Pinpoint the cell where the given text exists, returning its (x, y) midpoint coordinate. 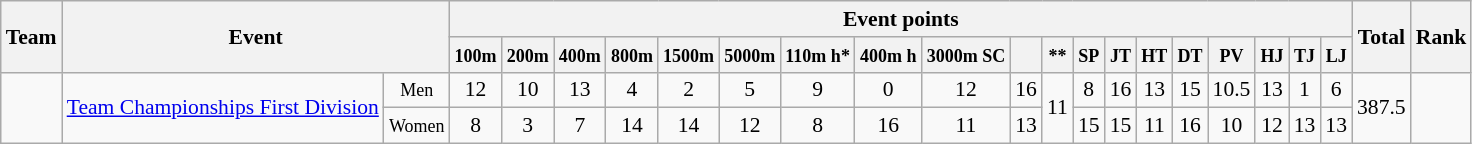
4 (632, 90)
3 (528, 126)
HT (1154, 55)
TJ (1305, 55)
1 (1305, 90)
800m (632, 55)
100m (476, 55)
5 (750, 90)
Team Championships First Division (223, 108)
7 (580, 126)
1500m (688, 55)
JT (1121, 55)
0 (888, 90)
110m h* (818, 55)
Total (1382, 36)
PV (1232, 55)
Event (256, 36)
5000m (750, 55)
9 (818, 90)
400m h (888, 55)
Event points (901, 19)
Team (32, 36)
387.5 (1382, 108)
SP (1089, 55)
2 (688, 90)
200m (528, 55)
HJ (1272, 55)
6 (1336, 90)
400m (580, 55)
10.5 (1232, 90)
3000m SC (966, 55)
Men (417, 90)
Women (417, 126)
LJ (1336, 55)
Rank (1442, 36)
DT (1190, 55)
** (1058, 55)
